Extract the (x, y) coordinate from the center of the cell holding the provided text.  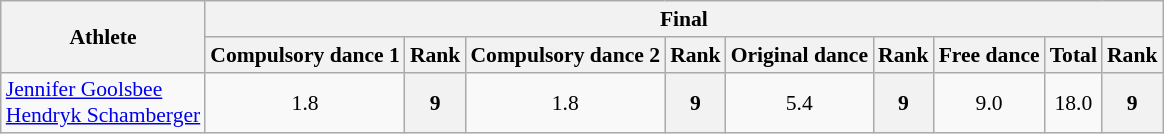
Free dance (990, 55)
18.0 (1074, 102)
9.0 (990, 102)
Jennifer GoolsbeeHendryk Schamberger (104, 102)
Total (1074, 55)
Compulsory dance 2 (565, 55)
Compulsory dance 1 (305, 55)
Athlete (104, 36)
Original dance (800, 55)
Final (684, 19)
5.4 (800, 102)
